Capture the cell that displays the provided text and extract its [X, Y] central coordinate. 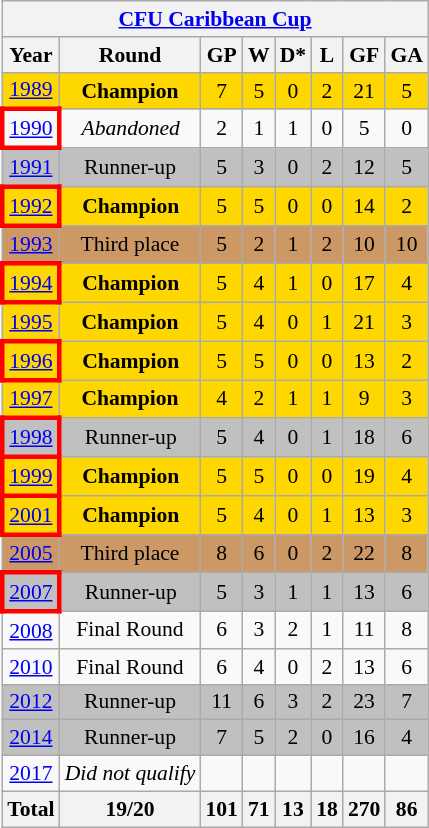
1993 [30, 244]
1991 [30, 168]
Round [130, 55]
Year [30, 55]
Did not qualify [130, 774]
2008 [30, 630]
1995 [30, 322]
GF [364, 55]
23 [364, 702]
9 [364, 400]
2012 [30, 702]
Total [30, 809]
270 [364, 809]
2001 [30, 516]
101 [222, 809]
1990 [30, 130]
2010 [30, 667]
71 [259, 809]
1994 [30, 284]
D* [294, 55]
1998 [30, 438]
1999 [30, 476]
GP [222, 55]
2014 [30, 738]
2005 [30, 554]
86 [406, 809]
CFU Caribbean Cup [215, 19]
1989 [30, 90]
Abandoned [130, 130]
14 [364, 206]
2017 [30, 774]
19 [364, 476]
1997 [30, 400]
22 [364, 554]
GA [406, 55]
17 [364, 284]
16 [364, 738]
12 [364, 168]
19/20 [130, 809]
2007 [30, 592]
1996 [30, 360]
W [259, 55]
1992 [30, 206]
L [327, 55]
